Return [x, y] of the center of cell containing provided text 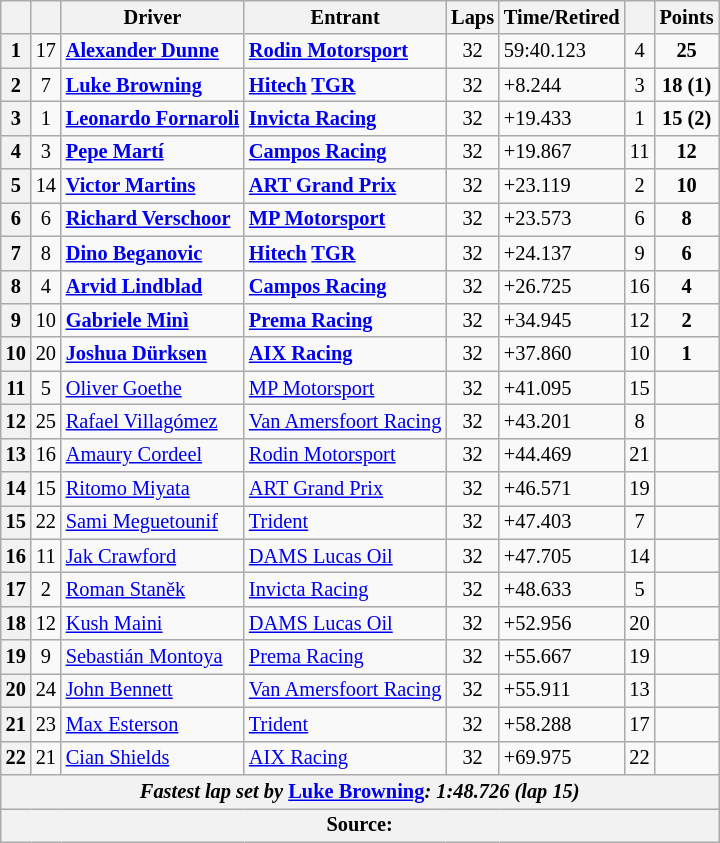
+52.956 [562, 623]
+46.571 [562, 489]
+69.975 [562, 758]
+43.201 [562, 421]
+55.667 [562, 657]
Sami Meguetounif [152, 522]
Leonardo Fornaroli [152, 118]
Roman Staněk [152, 589]
+19.867 [562, 152]
+47.403 [562, 522]
Arvid Lindblad [152, 287]
+19.433 [562, 118]
+44.469 [562, 455]
Richard Verschoor [152, 219]
+47.705 [562, 556]
Laps [472, 17]
Alexander Dunne [152, 51]
Gabriele Minì [152, 320]
Kush Maini [152, 623]
Time/Retired [562, 17]
John Bennett [152, 690]
Rafael Villagómez [152, 421]
Oliver Goethe [152, 388]
Points [687, 17]
Luke Browning [152, 85]
Driver [152, 17]
+48.633 [562, 589]
23 [46, 724]
+26.725 [562, 287]
Amaury Cordeel [152, 455]
18 [16, 623]
Joshua Dürksen [152, 354]
Ritomo Miyata [152, 489]
+41.095 [562, 388]
24 [46, 690]
Sebastián Montoya [152, 657]
Pepe Martí [152, 152]
59:40.123 [562, 51]
+24.137 [562, 253]
+34.945 [562, 320]
Max Esterson [152, 724]
Source: [360, 825]
Victor Martins [152, 186]
+23.119 [562, 186]
+37.860 [562, 354]
15 (2) [687, 118]
Jak Crawford [152, 556]
+8.244 [562, 85]
+58.288 [562, 724]
Fastest lap set by Luke Browning: 1:48.726 (lap 15) [360, 791]
+23.573 [562, 219]
Entrant [345, 17]
Dino Beganovic [152, 253]
Cian Shields [152, 758]
18 (1) [687, 85]
+55.911 [562, 690]
